Return [X, Y] of the center of cell containing provided text 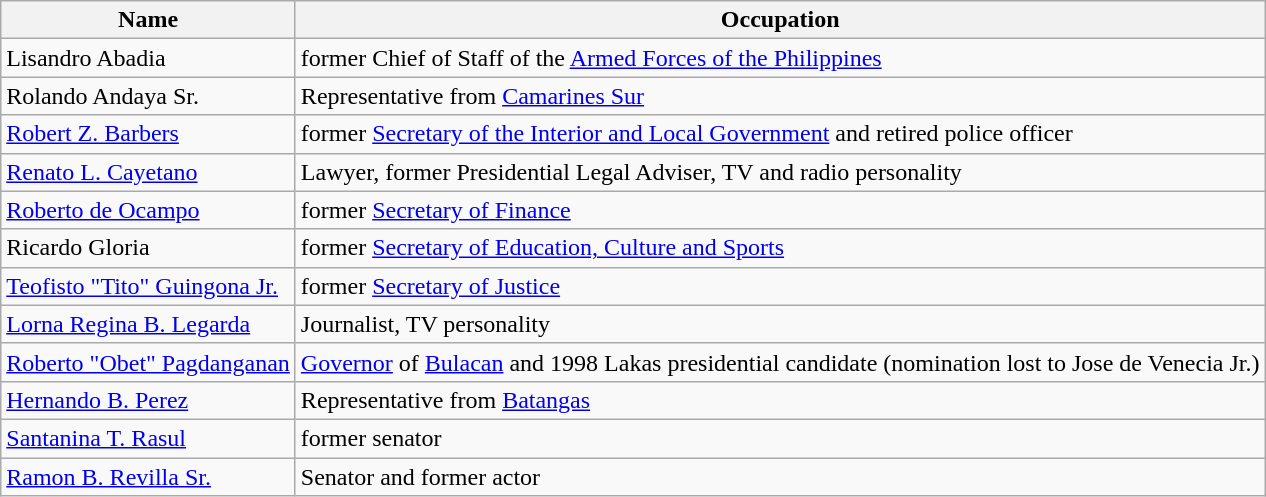
former Chief of Staff of the Armed Forces of the Philippines [780, 58]
Hernando B. Perez [148, 400]
Teofisto "Tito" Guingona Jr. [148, 286]
Robert Z. Barbers [148, 134]
Occupation [780, 20]
Ramon B. Revilla Sr. [148, 477]
Roberto "Obet" Pagdanganan [148, 362]
Santanina T. Rasul [148, 438]
Lisandro Abadia [148, 58]
Rolando Andaya Sr. [148, 96]
Renato L. Cayetano [148, 172]
Journalist, TV personality [780, 324]
Governor of Bulacan and 1998 Lakas presidential candidate (nomination lost to Jose de Venecia Jr.) [780, 362]
Roberto de Ocampo [148, 210]
Representative from Batangas [780, 400]
former Secretary of Education, Culture and Sports [780, 248]
former Secretary of Finance [780, 210]
Lawyer, former Presidential Legal Adviser, TV and radio personality [780, 172]
former senator [780, 438]
Representative from Camarines Sur [780, 96]
former Secretary of Justice [780, 286]
Ricardo Gloria [148, 248]
Senator and former actor [780, 477]
former Secretary of the Interior and Local Government and retired police officer [780, 134]
Lorna Regina B. Legarda [148, 324]
Name [148, 20]
